Determine the [x, y] coordinate at the center of the cell enclosing the given text.  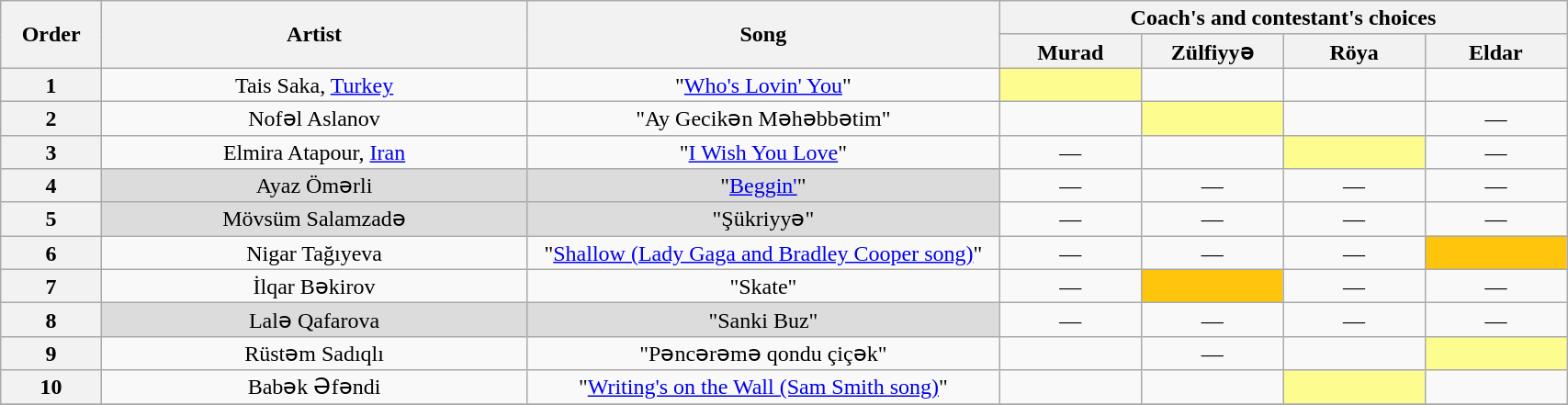
Ayaz Ömərli [314, 186]
"Ay Gecikən Məhəbbətim" [764, 118]
7 [51, 287]
"I Wish You Love" [764, 152]
Eldar [1495, 51]
Artist [314, 35]
8 [51, 320]
"Skate" [764, 287]
Babək Əfəndi [314, 388]
"Şükriyyə" [764, 219]
Order [51, 35]
Rüstəm Sadıqlı [314, 353]
9 [51, 353]
"Sanki Buz" [764, 320]
1 [51, 84]
Song [764, 35]
10 [51, 388]
Elmira Atapour, Iran [314, 152]
İlqar Bəkirov [314, 287]
"Who's Lovin' You" [764, 84]
"Pəncərəmə qondu çiçək" [764, 353]
Zülfiyyə [1213, 51]
Mövsüm Salamzadə [314, 219]
3 [51, 152]
"Beggin'" [764, 186]
Lalə Qafarova [314, 320]
Röya [1354, 51]
Murad [1070, 51]
4 [51, 186]
"Shallow (Lady Gaga and Bradley Cooper song)" [764, 253]
Tais Saka, Turkey [314, 84]
Coach's and contestant's choices [1282, 18]
"Writing's on the Wall (Sam Smith song)" [764, 388]
Nigar Tağıyeva [314, 253]
6 [51, 253]
Nofəl Aslanov [314, 118]
5 [51, 219]
2 [51, 118]
